Find where the given text appears and provide that cell's center as [X, Y] coordinate. 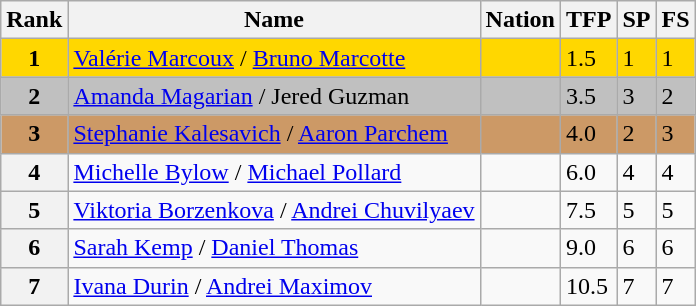
SP [636, 20]
10.5 [588, 286]
Stephanie Kalesavich / Aaron Parchem [274, 134]
Ivana Durin / Andrei Maximov [274, 286]
Michelle Bylow / Michael Pollard [274, 172]
9.0 [588, 248]
Amanda Magarian / Jered Guzman [274, 96]
Sarah Kemp / Daniel Thomas [274, 248]
1.5 [588, 58]
7.5 [588, 210]
TFP [588, 20]
Rank [34, 20]
Name [274, 20]
Nation [520, 20]
FS [676, 20]
6.0 [588, 172]
3.5 [588, 96]
Viktoria Borzenkova / Andrei Chuvilyaev [274, 210]
Valérie Marcoux / Bruno Marcotte [274, 58]
4.0 [588, 134]
